Scan for the cell matching the given text and deliver its (x, y) coordinate at center. 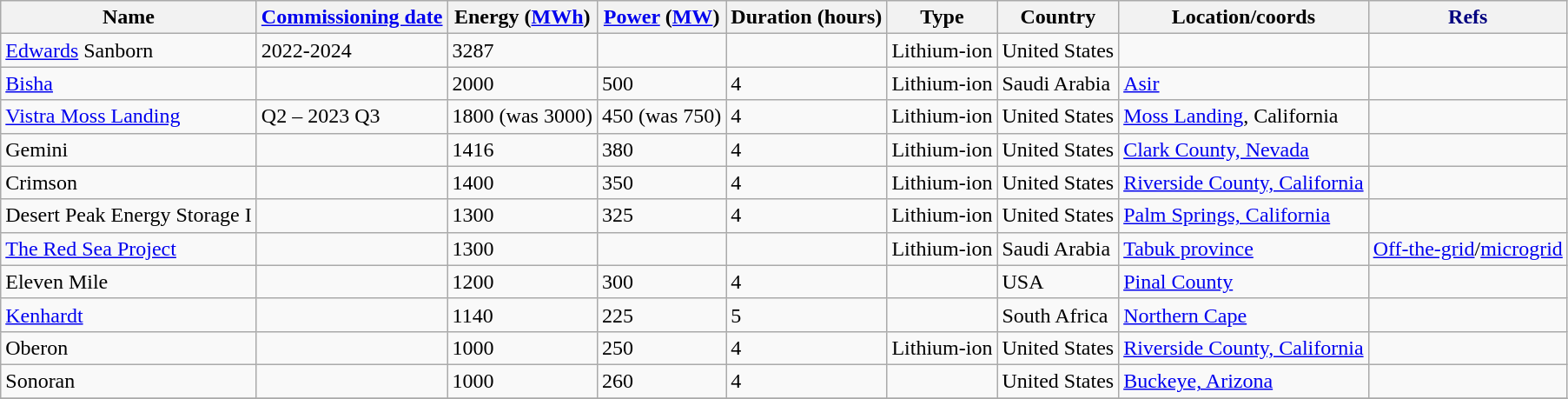
250 (661, 348)
Location/coords (1244, 17)
350 (661, 183)
225 (661, 315)
Bisha (129, 83)
Country (1058, 17)
Edwards Sanborn (129, 50)
Palm Springs, California (1244, 216)
1200 (522, 282)
Gemini (129, 150)
Vistra Moss Landing (129, 116)
260 (661, 381)
South Africa (1058, 315)
1416 (522, 150)
Asir (1244, 83)
1140 (522, 315)
Name (129, 17)
Off-the-grid/microgrid (1468, 249)
380 (661, 150)
Crimson (129, 183)
300 (661, 282)
Desert Peak Energy Storage I (129, 216)
Q2 – 2023 Q3 (352, 116)
450 (was 750) (661, 116)
Power (MW) (661, 17)
5 (806, 315)
Eleven Mile (129, 282)
2022-2024 (352, 50)
Northern Cape (1244, 315)
Buckeye, Arizona (1244, 381)
Tabuk province (1244, 249)
1800 (was 3000) (522, 116)
Duration (hours) (806, 17)
Moss Landing, California (1244, 116)
The Red Sea Project (129, 249)
Commissioning date (352, 17)
Energy (MWh) (522, 17)
3287 (522, 50)
Pinal County (1244, 282)
1400 (522, 183)
2000 (522, 83)
325 (661, 216)
Type (942, 17)
Kenhardt (129, 315)
500 (661, 83)
USA (1058, 282)
Oberon (129, 348)
Sonoran (129, 381)
Clark County, Nevada (1244, 150)
Refs (1468, 17)
